Scan for the cell matching the given text and deliver its [X, Y] coordinate at center. 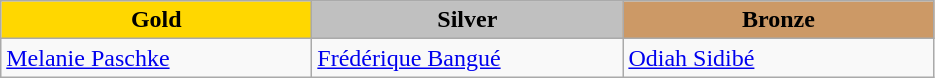
Frédérique Bangué [468, 58]
Gold [156, 20]
Bronze [778, 20]
Silver [468, 20]
Melanie Paschke [156, 58]
Odiah Sidibé [778, 58]
